Pinpoint the cell where the given text exists, returning its (X, Y) midpoint coordinate. 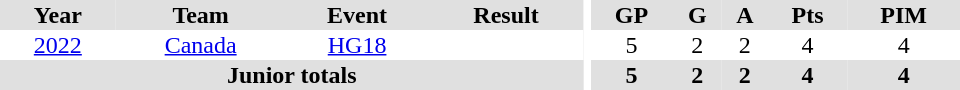
Canada (201, 45)
Junior totals (292, 75)
Pts (808, 15)
GP (631, 15)
HG18 (358, 45)
Team (201, 15)
A (745, 15)
2022 (58, 45)
Result (506, 15)
Year (58, 15)
PIM (904, 15)
Event (358, 15)
G (698, 15)
